Return (X, Y) of the center of cell containing provided text 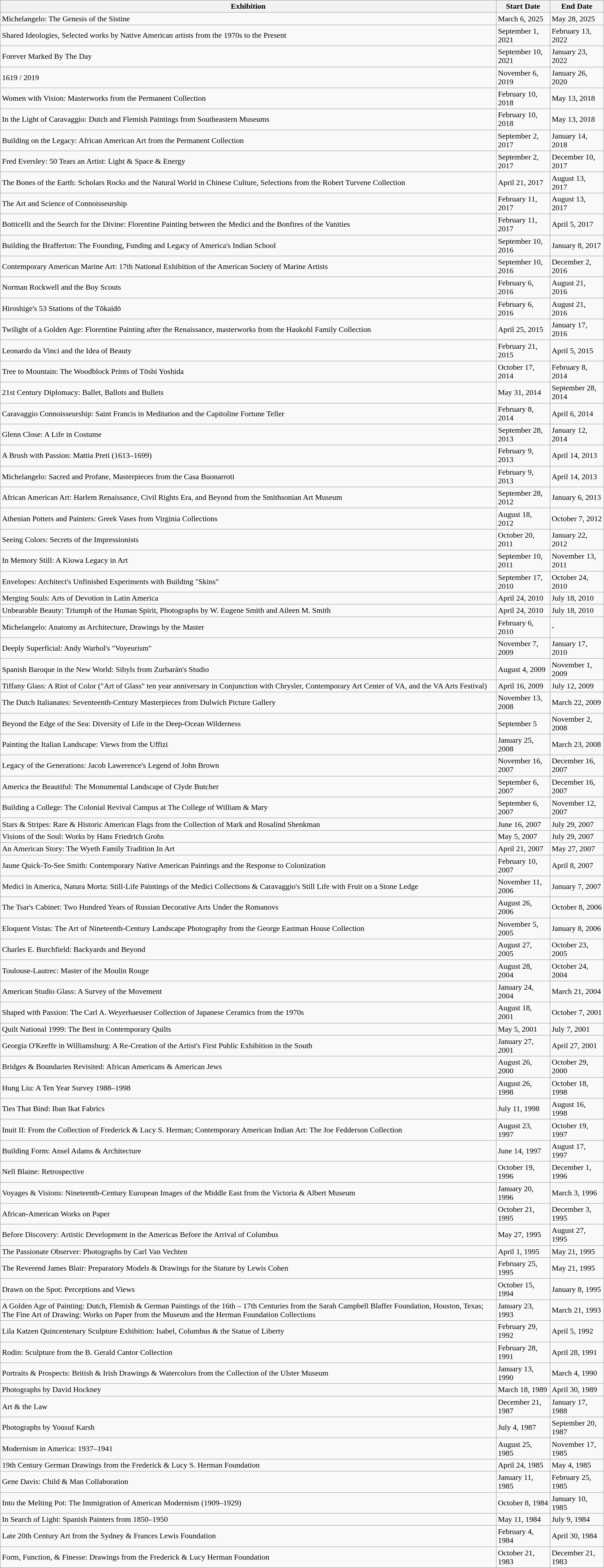
August 18, 2001 (523, 1013)
March 3, 1996 (577, 1193)
Forever Marked By The Day (248, 56)
Start Date (523, 6)
Caravaggio Connoisseurship: Saint Francis in Meditation and the Capitoline Fortune Teller (248, 413)
February 10, 2007 (523, 865)
July 4, 1987 (523, 1427)
October 7, 2012 (577, 519)
A Brush with Passion: Mattia Preti (1613–1699) (248, 455)
End Date (577, 6)
April 16, 2009 (523, 686)
February 29, 1992 (523, 1331)
August 27, 1995 (577, 1235)
May 27, 1995 (523, 1235)
April 1, 1995 (523, 1252)
Shaped with Passion: The Carl A. Weyerhaeuser Collection of Japanese Ceramics from the 1970s (248, 1013)
January 27, 2001 (523, 1046)
February 4, 1984 (523, 1536)
Art & the Law (248, 1407)
Legacy of the Generations: Jacob Lawerence's Legend of John Brown (248, 765)
Exhibition (248, 6)
March 21, 1993 (577, 1310)
Into the Melting Pot: The Immigration of American Modernism (1909–1929) (248, 1503)
August 18, 2012 (523, 519)
Building on the Legacy: African American Art from the Permanent Collection (248, 140)
February 6, 2010 (523, 627)
January 25, 2008 (523, 745)
August 16, 1998 (577, 1109)
September 28, 2012 (523, 497)
In the Light of Caravaggio: Dutch and Flemish Paintings from Southeastern Museums (248, 119)
October 7, 2001 (577, 1013)
November 16, 2007 (523, 765)
August 26, 2006 (523, 907)
Fred Eversley: 50 Tears an Artist: Light & Space & Energy (248, 161)
October 17, 2014 (523, 371)
African American Art: Harlem Renaissance, Civil Rights Era, and Beyond from the Smithsonian Art Museum (248, 497)
September 10, 2011 (523, 561)
April 21, 2017 (523, 182)
January 8, 2006 (577, 929)
Late 20th Century Art from the Sydney & Frances Lewis Foundation (248, 1536)
October 19, 1996 (523, 1171)
January 14, 2018 (577, 140)
Women with Vision: Masterworks from the Permanent Collection (248, 98)
October 24, 2004 (577, 971)
September 10, 2021 (523, 56)
February 28, 1991 (523, 1352)
Merging Souls: Arts of Devotion in Latin America (248, 598)
October 8, 1984 (523, 1503)
Rodin: Sculpture from the B. Gerald Cantor Collection (248, 1352)
February 21, 2015 (523, 351)
Building the Brafferton: The Founding, Funding and Legacy of America's Indian School (248, 245)
May 28, 2025 (577, 19)
Voyages & Visions: Nineteenth-Century European Images of the Middle East from the Victoria & Albert Museum (248, 1193)
November 7, 2009 (523, 648)
January 23, 1993 (523, 1310)
April 30, 1989 (577, 1390)
Deeply Superficial: Andy Warhol's "Voyeurism" (248, 648)
November 5, 2005 (523, 929)
May 5, 2001 (523, 1029)
January 7, 2007 (577, 887)
Drawn on the Spot: Perceptions and Views (248, 1289)
August 23, 1997 (523, 1130)
November 11, 2006 (523, 887)
Medici in America, Natura Morta: Still-Life Paintings of the Medici Collections & Caravaggio's Still Life with Fruit on a Stone Ledge (248, 887)
Michelangelo: The Genesis of the Sistine (248, 19)
Charles E. Burchfield: Backyards and Beyond (248, 949)
April 5, 2015 (577, 351)
August 17, 1997 (577, 1151)
African-American Works on Paper (248, 1214)
July 7, 2001 (577, 1029)
October 19, 1997 (577, 1130)
March 6, 2025 (523, 19)
February 25, 1985 (577, 1481)
May 31, 2014 (523, 393)
January 13, 1990 (523, 1373)
Athenian Potters and Painters: Greek Vases from Virginia Collections (248, 519)
Stars & Stripes: Rare & Historic American Flags from the Collection of Mark and Rosalind Shenkman (248, 824)
August 26, 2000 (523, 1067)
March 4, 1990 (577, 1373)
April 27, 2001 (577, 1046)
June 14, 1997 (523, 1151)
January 11, 1985 (523, 1481)
Nell Blaine: Retrospective (248, 1171)
Ties That Bind: Iban Ikat Fabrics (248, 1109)
January 10, 1985 (577, 1503)
September 20, 1987 (577, 1427)
The Tsar's Cabinet: Two Hundred Years of Russian Decorative Arts Under the Romanovs (248, 907)
April 24, 1985 (523, 1465)
Quilt National 1999: The Best in Contemporary Quilts (248, 1029)
Georgia O'Keeffe in Williamsburg: A Re-Creation of the Artist's First Public Exhibition in the South (248, 1046)
March 23, 2008 (577, 745)
Form, Function, & Finesse: Drawings from the Frederick & Lucy Herman Foundation (248, 1557)
October 20, 2011 (523, 539)
Glenn Close: A Life in Costume (248, 435)
March 18, 1989 (523, 1390)
April 25, 2015 (523, 329)
January 8, 2017 (577, 245)
The Bones of the Earth: Scholars Rocks and the Natural World in Chinese Culture, Selections from the Robert Turvene Collection (248, 182)
Botticelli and the Search for the Divine: Florentine Painting between the Medici and the Bonfires of the Vanities (248, 224)
January 12, 2014 (577, 435)
October 8, 2006 (577, 907)
An American Story: The Wyeth Family Tradition In Art (248, 849)
February 13, 2022 (577, 36)
July 9, 1984 (577, 1520)
Photographs by Yousuf Karsh (248, 1427)
American Studio Glass: A Survey of the Movement (248, 991)
April 5, 2017 (577, 224)
Gene Davis: Child & Man Collaboration (248, 1481)
Twilight of a Golden Age: Florentine Painting after the Renaissance, masterworks from the Haukohl Family Collection (248, 329)
Hiroshige's 53 Stations of the Tōkaidō (248, 309)
November 13, 2008 (523, 703)
November 17, 1985 (577, 1449)
Modernism in America: 1937–1941 (248, 1449)
Building a College: The Colonial Revival Campus at The College of William & Mary (248, 807)
August 25, 1985 (523, 1449)
July 11, 1998 (523, 1109)
November 1, 2009 (577, 669)
January 26, 2020 (577, 77)
September 28, 2014 (577, 393)
Painting the Italian Landscape: Views from the Uffizi (248, 745)
Toulouse-Lautrec: Master of the Moulin Rouge (248, 971)
September 28, 2013 (523, 435)
August 27, 2005 (523, 949)
Michelangelo: Sacred and Profane, Masterpieces from the Casa Buonarroti (248, 477)
January 22, 2012 (577, 539)
January 23, 2022 (577, 56)
February 25, 1995 (523, 1268)
December 21, 1983 (577, 1557)
June 16, 2007 (523, 824)
August 28, 2004 (523, 971)
Shared Ideologies, Selected works by Native American artists from the 1970s to the Present (248, 36)
Building Form: Ansel Adams & Architecture (248, 1151)
April 5, 1992 (577, 1331)
December 1, 1996 (577, 1171)
Visions of the Soul: Works by Hans Friedrich Grohs (248, 836)
19th Century German Drawings from the Frederick & Lucy S. Herman Foundation (248, 1465)
January 20, 1996 (523, 1193)
Contemporary American Marine Art: 17th National Exhibition of the American Society of Marine Artists (248, 267)
January 24, 2004 (523, 991)
December 2, 2016 (577, 267)
Photographs by David Hockney (248, 1390)
Portraits & Prospects: British & Irish Drawings & Watercolors from the Collection of the Ulster Museum (248, 1373)
Michelangelo: Anatomy as Architecture, Drawings by the Master (248, 627)
May 4, 1985 (577, 1465)
November 2, 2008 (577, 723)
May 11, 1984 (523, 1520)
Tree to Mountain: The Woodblock Prints of Tōshi Yoshida (248, 371)
September 17, 2010 (523, 581)
December 10, 2017 (577, 161)
Leonardo da Vinci and the Idea of Beauty (248, 351)
November 12, 2007 (577, 807)
1619 / 2019 (248, 77)
Bridges & Boundaries Revisited: African Americans & American Jews (248, 1067)
The Dutch Italianates: Seventeenth-Century Masterpieces from Dulwich Picture Gallery (248, 703)
October 18, 1998 (577, 1088)
- (577, 627)
August 26, 1998 (523, 1088)
April 6, 2014 (577, 413)
March 21, 2004 (577, 991)
In Memory Still: A Kiowa Legacy in Art (248, 561)
October 15, 1994 (523, 1289)
January 17, 2016 (577, 329)
January 17, 1988 (577, 1407)
September 1, 2021 (523, 36)
November 6, 2019 (523, 77)
The Reverend James Blair: Preparatory Models & Drawings for the Stature by Lewis Cohen (248, 1268)
December 21, 1987 (523, 1407)
Norman Rockwell and the Boy Scouts (248, 287)
April 28, 1991 (577, 1352)
April 30, 1984 (577, 1536)
October 24, 2010 (577, 581)
Unbearable Beauty: Triumph of the Human Spirit, Photographs by W. Eugene Smith and Aileen M. Smith (248, 611)
Seeing Colors: Secrets of the Impressionists (248, 539)
October 29, 2000 (577, 1067)
September 5 (523, 723)
April 8, 2007 (577, 865)
Jaune Quick-To-See Smith: Contemporary Native American Paintings and the Response to Colonization (248, 865)
November 13, 2011 (577, 561)
Hung Liu: A Ten Year Survey 1988–1998 (248, 1088)
21st Century Diplomacy: Ballet, Ballots and Bullets (248, 393)
May 5, 2007 (523, 836)
August 4, 2009 (523, 669)
Lila Katzen Quincentenary Sculpture Exhibition: Isabel, Columbus & the Statue of Liberty (248, 1331)
October 21, 1983 (523, 1557)
Envelopes: Architect's Unfinished Experiments with Building "Skins" (248, 581)
In Search of Light: Spanish Painters from 1850–1950 (248, 1520)
January 6, 2013 (577, 497)
The Art and Science of Connoisseurship (248, 203)
March 22, 2009 (577, 703)
October 21, 1995 (523, 1214)
Eloquent Vistas: The Art of Nineteenth-Century Landscape Photography from the George Eastman House Collection (248, 929)
Inuit II: From the Collection of Frederick & Lucy S. Herman; Contemporary American Indian Art: The Joe Fedderson Collection (248, 1130)
Beyond the Edge of the Sea: Diversity of Life in the Deep-Ocean Wilderness (248, 723)
Spanish Baroque in the New World: Sibyls from Zurbarán's Studio (248, 669)
January 8, 1995 (577, 1289)
April 21, 2007 (523, 849)
Before Discovery: Artistic Development in the Americas Before the Arrival of Columbus (248, 1235)
The Passionate Observer: Photographs by Carl Van Vechten (248, 1252)
October 23, 2005 (577, 949)
January 17, 2010 (577, 648)
July 12, 2009 (577, 686)
America the Beautiful: The Monumental Landscape of Clyde Butcher (248, 787)
December 3, 1995 (577, 1214)
May 27, 2007 (577, 849)
